Detect which cell encompasses the target text, then output its (X, Y) center coordinate. 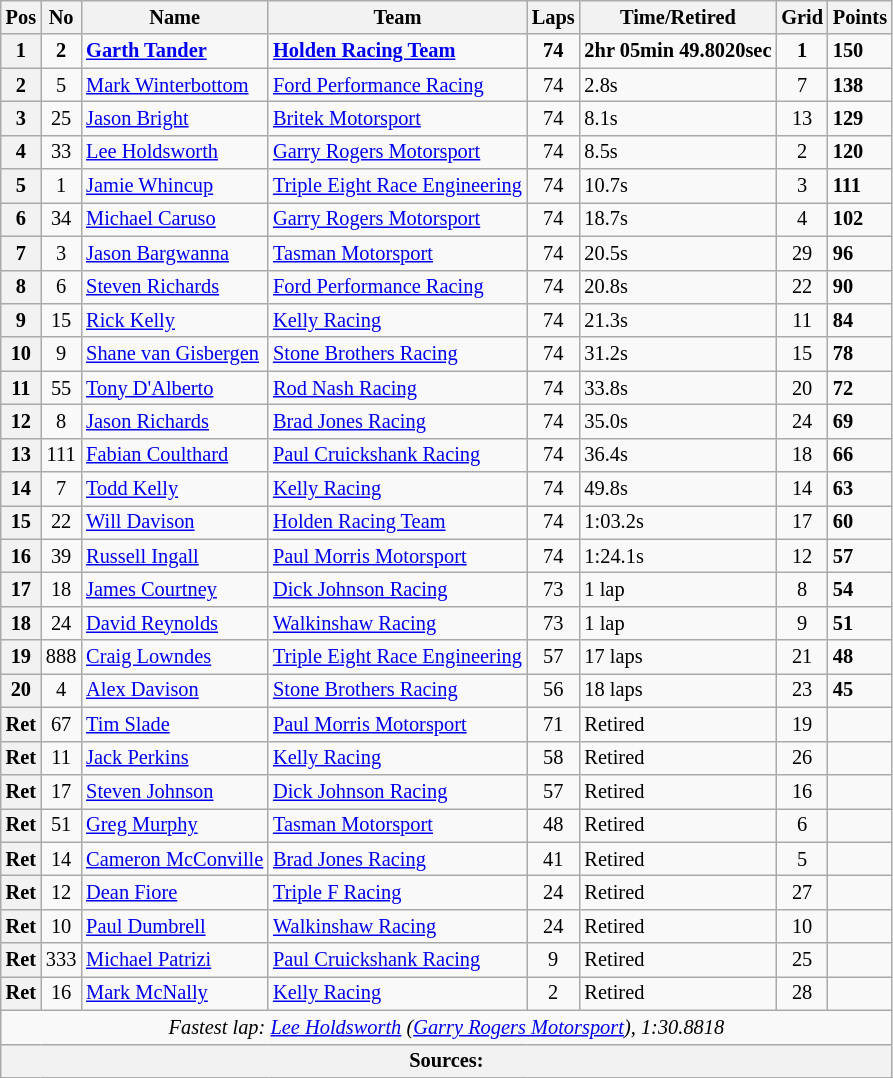
Team (398, 17)
Britek Motorsport (398, 118)
Craig Lowndes (174, 657)
18.7s (678, 219)
Paul Dumbrell (174, 926)
150 (860, 51)
Mark Winterbottom (174, 85)
Grid (802, 17)
33 (61, 152)
Shane van Gisbergen (174, 354)
21 (802, 657)
129 (860, 118)
31.2s (678, 354)
69 (860, 421)
No (61, 17)
78 (860, 354)
84 (860, 320)
35.0s (678, 421)
Rick Kelly (174, 320)
26 (802, 758)
54 (860, 589)
David Reynolds (174, 623)
Garth Tander (174, 51)
Mark McNally (174, 993)
Steven Johnson (174, 791)
Cameron McConville (174, 859)
Points (860, 17)
Tim Slade (174, 724)
Time/Retired (678, 17)
27 (802, 892)
55 (61, 388)
Jason Bright (174, 118)
90 (860, 287)
45 (860, 690)
Michael Patrizi (174, 960)
Jason Richards (174, 421)
138 (860, 85)
Alex Davison (174, 690)
2.8s (678, 85)
Pos (21, 17)
20.5s (678, 253)
Name (174, 17)
Will Davison (174, 522)
72 (860, 388)
49.8s (678, 489)
63 (860, 489)
Russell Ingall (174, 556)
8.5s (678, 152)
Triple F Racing (398, 892)
66 (860, 455)
23 (802, 690)
20.8s (678, 287)
10.7s (678, 186)
888 (61, 657)
17 laps (678, 657)
Jason Bargwanna (174, 253)
96 (860, 253)
Todd Kelly (174, 489)
1:24.1s (678, 556)
Rod Nash Racing (398, 388)
Michael Caruso (174, 219)
Jack Perkins (174, 758)
Steven Richards (174, 287)
56 (554, 690)
Greg Murphy (174, 825)
60 (860, 522)
Lee Holdsworth (174, 152)
36.4s (678, 455)
Laps (554, 17)
Dean Fiore (174, 892)
120 (860, 152)
Fastest lap: Lee Holdsworth (Garry Rogers Motorsport), 1:30.8818 (446, 1027)
Sources: (446, 1061)
21.3s (678, 320)
Jamie Whincup (174, 186)
8.1s (678, 118)
58 (554, 758)
James Courtney (174, 589)
41 (554, 859)
34 (61, 219)
18 laps (678, 690)
71 (554, 724)
67 (61, 724)
Fabian Coulthard (174, 455)
Tony D'Alberto (174, 388)
333 (61, 960)
2hr 05min 49.8020sec (678, 51)
33.8s (678, 388)
39 (61, 556)
1:03.2s (678, 522)
28 (802, 993)
102 (860, 219)
29 (802, 253)
